Locate the cell with the specified text and output its [X, Y] center coordinate. 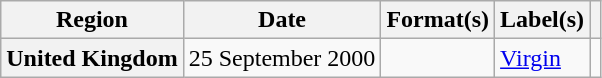
Region [92, 20]
Format(s) [438, 20]
25 September 2000 [282, 58]
Label(s) [542, 20]
Virgin [542, 58]
United Kingdom [92, 58]
Date [282, 20]
